Output the (X, Y) coordinate of the center of the cell containing the given text.  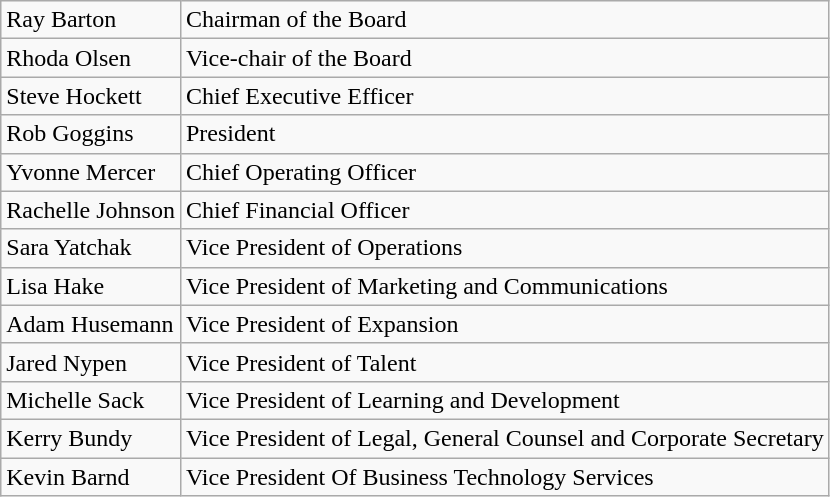
Chief Operating Officer (504, 172)
Steve Hockett (91, 96)
Jared Nypen (91, 362)
President (504, 134)
Rachelle Johnson (91, 210)
Michelle Sack (91, 400)
Vice President of Expansion (504, 324)
Vice President Of Business Technology Services (504, 477)
Sara Yatchak (91, 248)
Rob Goggins (91, 134)
Vice-chair of the Board (504, 58)
Ray Barton (91, 20)
Kerry Bundy (91, 438)
Chairman of the Board (504, 20)
Vice President of Operations (504, 248)
Lisa Hake (91, 286)
Vice President of Talent (504, 362)
Kevin Barnd (91, 477)
Vice President of Legal, General Counsel and Corporate Secretary (504, 438)
Vice President of Marketing and Communications (504, 286)
Chief Financial Officer (504, 210)
Yvonne Mercer (91, 172)
Adam Husemann (91, 324)
Rhoda Olsen (91, 58)
Vice President of Learning and Development (504, 400)
Chief Executive Efficer (504, 96)
